Provide the (X, Y) coordinate of the cell's center where the given text is located.  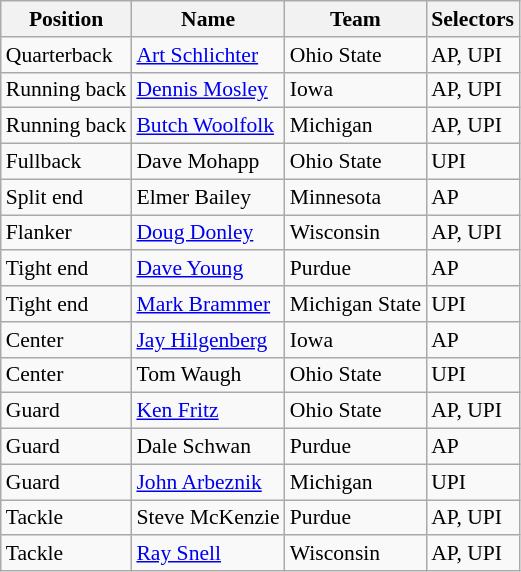
Michigan State (356, 304)
Fullback (66, 162)
Minnesota (356, 197)
John Arbeznik (208, 482)
Jay Hilgenberg (208, 340)
Ray Snell (208, 554)
Ken Fritz (208, 411)
Quarterback (66, 55)
Dave Mohapp (208, 162)
Art Schlichter (208, 55)
Dave Young (208, 269)
Split end (66, 197)
Dale Schwan (208, 447)
Dennis Mosley (208, 90)
Elmer Bailey (208, 197)
Tom Waugh (208, 375)
Mark Brammer (208, 304)
Steve McKenzie (208, 518)
Position (66, 19)
Flanker (66, 233)
Name (208, 19)
Selectors (472, 19)
Doug Donley (208, 233)
Butch Woolfolk (208, 126)
Team (356, 19)
